Determine the (X, Y) coordinate at the center of the cell enclosing the given text.  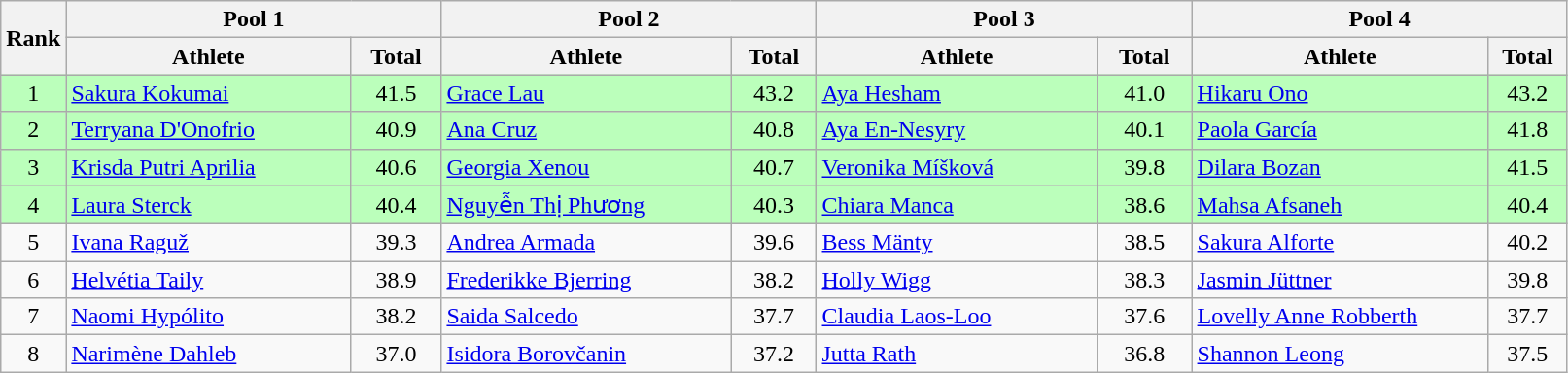
Dilara Bozan (1340, 167)
36.8 (1144, 354)
Pool 3 (1004, 19)
40.8 (774, 130)
2 (33, 130)
40.1 (1144, 130)
Sakura Kokumai (208, 93)
Veronika Míšková (957, 167)
Terryana D'Onofrio (208, 130)
37.2 (774, 354)
Ana Cruz (586, 130)
39.3 (397, 243)
Helvétia Taily (208, 280)
Holly Wigg (957, 280)
Pool 1 (254, 19)
Jutta Rath (957, 354)
40.9 (397, 130)
Aya En-Nesyry (957, 130)
Lovelly Anne Robberth (1340, 317)
38.9 (397, 280)
4 (33, 205)
6 (33, 280)
40.6 (397, 167)
Rank (33, 38)
Chiara Manca (957, 205)
Sakura Alforte (1340, 243)
3 (33, 167)
Andrea Armada (586, 243)
Paola García (1340, 130)
1 (33, 93)
7 (33, 317)
Shannon Leong (1340, 354)
Isidora Borovčanin (586, 354)
Saida Salcedo (586, 317)
Narimène Dahleb (208, 354)
37.6 (1144, 317)
Naomi Hypólito (208, 317)
Frederikke Bjerring (586, 280)
8 (33, 354)
Krisda Putri Aprilia (208, 167)
38.5 (1144, 243)
Pool 4 (1379, 19)
Pool 2 (629, 19)
38.6 (1144, 205)
40.3 (774, 205)
40.7 (774, 167)
Aya Hesham (957, 93)
40.2 (1528, 243)
39.6 (774, 243)
Georgia Xenou (586, 167)
37.0 (397, 354)
5 (33, 243)
41.0 (1144, 93)
41.8 (1528, 130)
Hikaru Ono (1340, 93)
Bess Mänty (957, 243)
Nguyễn Thị Phương (586, 205)
Grace Lau (586, 93)
37.5 (1528, 354)
Jasmin Jüttner (1340, 280)
Ivana Raguž (208, 243)
38.3 (1144, 280)
Laura Sterck (208, 205)
Mahsa Afsaneh (1340, 205)
Claudia Laos-Loo (957, 317)
